Capture the cell that displays the provided text and extract its (x, y) central coordinate. 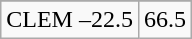
66.5 (164, 20)
CLEM –22.5 (70, 20)
